Output the (X, Y) coordinate of the center of the cell containing the given text.  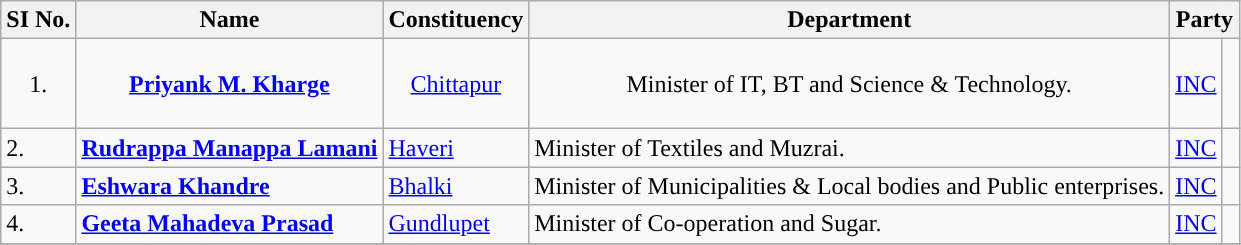
Bhalki (456, 186)
Minister of Co-operation and Sugar. (850, 224)
Name (230, 20)
Chittapur (456, 84)
Gundlupet (456, 224)
3. (38, 186)
Minister of Textiles and Muzrai. (850, 148)
Geeta Mahadeva Prasad (230, 224)
Minister of IT, BT and Science & Technology. (850, 84)
Haveri (456, 148)
Department (850, 20)
Party (1204, 20)
Eshwara Khandre (230, 186)
2. (38, 148)
Constituency (456, 20)
SI No. (38, 20)
1. (38, 84)
4. (38, 224)
Minister of Municipalities & Local bodies and Public enterprises. (850, 186)
Rudrappa Manappa Lamani (230, 148)
Priyank M. Kharge (230, 84)
